For the text-containing cell, return its midpoint in (x, y) coordinate format. 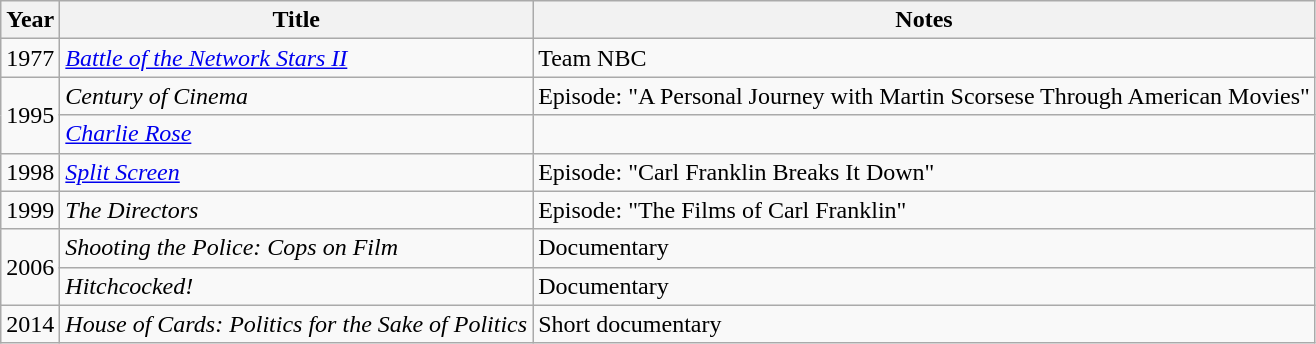
Hitchcocked! (296, 286)
Team NBC (924, 58)
Episode: "A Personal Journey with Martin Scorsese Through American Movies" (924, 96)
2006 (30, 267)
Battle of the Network Stars II (296, 58)
Century of Cinema (296, 96)
Notes (924, 20)
Short documentary (924, 324)
1998 (30, 172)
Split Screen (296, 172)
1999 (30, 210)
House of Cards: Politics for the Sake of Politics (296, 324)
Shooting the Police: Cops on Film (296, 248)
Title (296, 20)
2014 (30, 324)
1995 (30, 115)
1977 (30, 58)
Episode: "Carl Franklin Breaks It Down" (924, 172)
The Directors (296, 210)
Year (30, 20)
Episode: "The Films of Carl Franklin" (924, 210)
Charlie Rose (296, 134)
